From the cell containing the given text, extract its center point as (X, Y) coordinate. 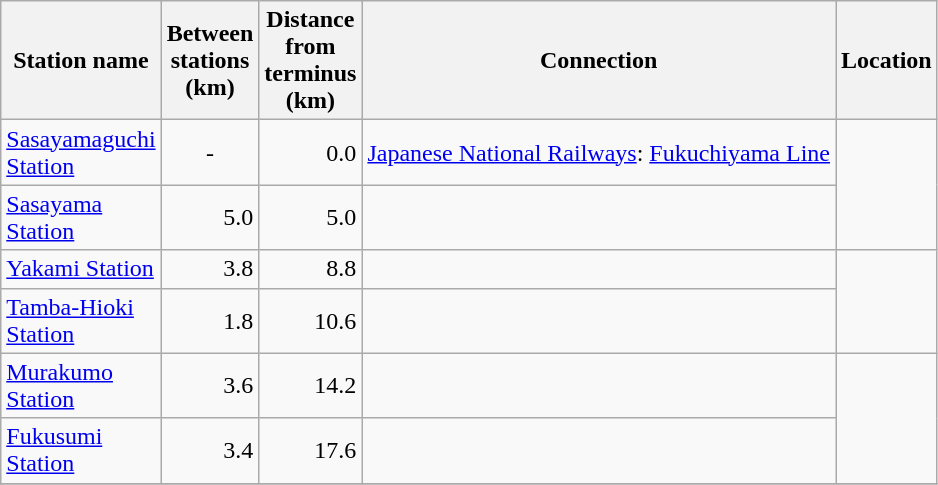
10.6 (310, 320)
Tamba-Hioki Station (81, 320)
Murakumo Station (81, 386)
Japanese National Railways: Fukuchiyama Line (599, 152)
3.4 (210, 450)
3.8 (210, 269)
Yakami Station (81, 269)
Fukusumi Station (81, 450)
Sasayama Station (81, 218)
14.2 (310, 386)
Sasayamaguchi Station (81, 152)
Between stations (km) (210, 60)
8.8 (310, 269)
3.6 (210, 386)
Location (887, 60)
Connection (599, 60)
0.0 (310, 152)
Station name (81, 60)
- (210, 152)
17.6 (310, 450)
Distance from terminus (km) (310, 60)
1.8 (210, 320)
